Return the [X, Y] coordinate for the center point of the cell that contains the specified text.  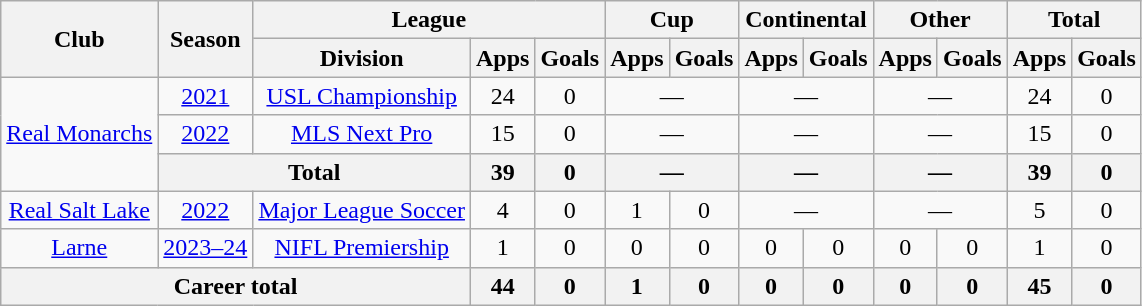
Real Salt Lake [80, 210]
Real Monarchs [80, 134]
45 [1039, 286]
Major League Soccer [362, 210]
2021 [206, 96]
Season [206, 39]
NIFL Premiership [362, 248]
USL Championship [362, 96]
44 [502, 286]
4 [502, 210]
Other [940, 20]
Larne [80, 248]
Career total [236, 286]
5 [1039, 210]
MLS Next Pro [362, 134]
Cup [672, 20]
2023–24 [206, 248]
Continental [806, 20]
League [429, 20]
Club [80, 39]
Division [362, 58]
